Capture the cell that displays the provided text and extract its (X, Y) central coordinate. 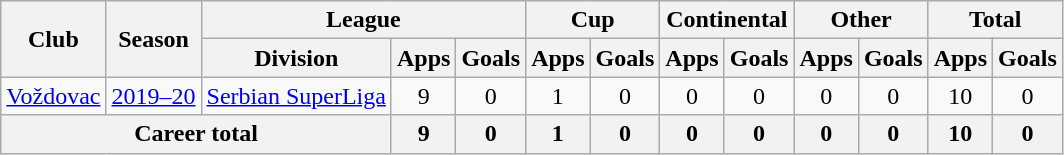
Career total (196, 134)
Other (861, 20)
Division (296, 58)
Total (995, 20)
Cup (593, 20)
Club (54, 39)
2019–20 (154, 96)
Continental (727, 20)
Voždovac (54, 96)
League (364, 20)
Season (154, 39)
Serbian SuperLiga (296, 96)
